Determine the (X, Y) coordinate at the center of the cell enclosing the given text.  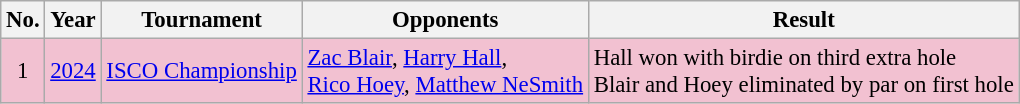
Opponents (445, 20)
Tournament (202, 20)
Hall won with birdie on third extra holeBlair and Hoey eliminated by par on first hole (804, 72)
No. (23, 20)
1 (23, 72)
Year (73, 20)
Result (804, 20)
Zac Blair, Harry Hall, Rico Hoey, Matthew NeSmith (445, 72)
ISCO Championship (202, 72)
2024 (73, 72)
